Extract the [X, Y] coordinate from the center of the cell holding the provided text.  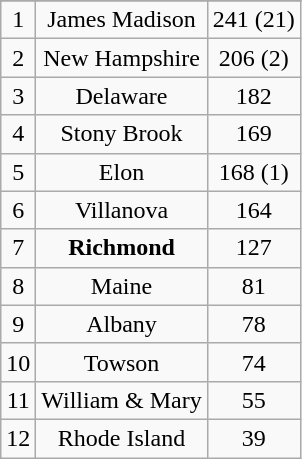
William & Mary [122, 400]
5 [18, 172]
Towson [122, 362]
Elon [122, 172]
168 (1) [254, 172]
7 [18, 248]
Albany [122, 324]
12 [18, 438]
39 [254, 438]
Stony Brook [122, 134]
127 [254, 248]
Richmond [122, 248]
New Hampshire [122, 58]
206 (2) [254, 58]
Maine [122, 286]
78 [254, 324]
55 [254, 400]
Rhode Island [122, 438]
74 [254, 362]
4 [18, 134]
2 [18, 58]
11 [18, 400]
1 [18, 20]
182 [254, 96]
Villanova [122, 210]
241 (21) [254, 20]
169 [254, 134]
Delaware [122, 96]
9 [18, 324]
James Madison [122, 20]
164 [254, 210]
81 [254, 286]
10 [18, 362]
3 [18, 96]
8 [18, 286]
6 [18, 210]
